Find where the given text appears and provide that cell's center as (X, Y) coordinate. 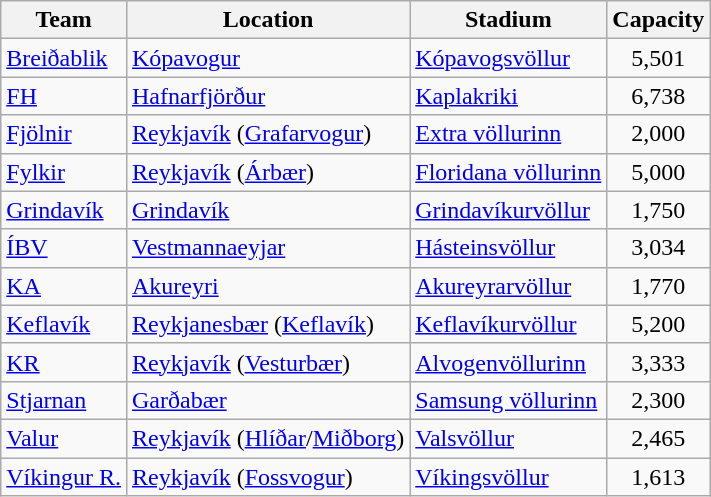
2,465 (658, 438)
ÍBV (64, 248)
3,333 (658, 362)
Location (268, 20)
Víkingsvöllur (508, 477)
Stjarnan (64, 400)
Team (64, 20)
Breiðablik (64, 58)
Vestmannaeyjar (268, 248)
Reykjavík (Hlíðar/Miðborg) (268, 438)
Reykjavík (Vesturbær) (268, 362)
Stadium (508, 20)
Extra völlurinn (508, 134)
Garðabær (268, 400)
Reykjavík (Árbær) (268, 172)
3,034 (658, 248)
Fylkir (64, 172)
Akureyrarvöllur (508, 286)
5,000 (658, 172)
Kópavogur (268, 58)
Keflavík (64, 324)
Samsung völlurinn (508, 400)
Valsvöllur (508, 438)
Grindavíkurvöllur (508, 210)
Floridana völlurinn (508, 172)
KR (64, 362)
Hásteinsvöllur (508, 248)
Reykjavík (Grafarvogur) (268, 134)
Víkingur R. (64, 477)
Reykjanesbær (Keflavík) (268, 324)
5,501 (658, 58)
Capacity (658, 20)
1,770 (658, 286)
Keflavíkurvöllur (508, 324)
2,300 (658, 400)
Kaplakriki (508, 96)
Hafnarfjörður (268, 96)
1,750 (658, 210)
Valur (64, 438)
Akureyri (268, 286)
1,613 (658, 477)
Kópavogsvöllur (508, 58)
FH (64, 96)
6,738 (658, 96)
Fjölnir (64, 134)
2,000 (658, 134)
Reykjavík (Fossvogur) (268, 477)
KA (64, 286)
5,200 (658, 324)
Alvogenvöllurinn (508, 362)
